Scan for the cell matching the given text and deliver its (X, Y) coordinate at center. 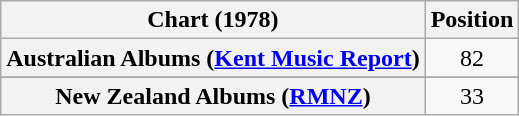
Position (472, 20)
Chart (1978) (213, 20)
Australian Albums (Kent Music Report) (213, 58)
New Zealand Albums (RMNZ) (213, 96)
33 (472, 96)
82 (472, 58)
